Provide the (X, Y) coordinate of the cell's center where the given text is located.  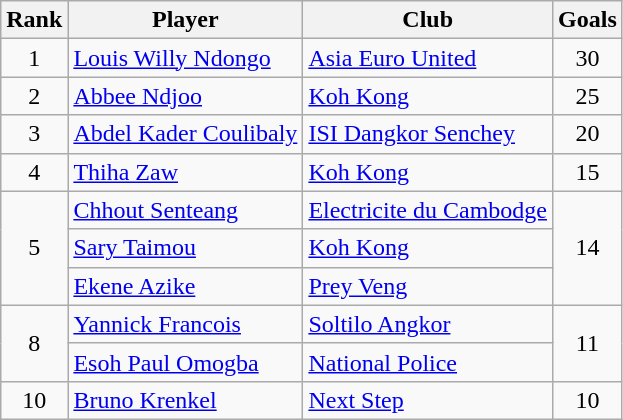
Bruno Krenkel (186, 400)
2 (34, 96)
5 (34, 248)
ISI Dangkor Senchey (428, 134)
Sary Taimou (186, 248)
Chhout Senteang (186, 210)
30 (588, 58)
Yannick Francois (186, 324)
Soltilo Angkor (428, 324)
Esoh Paul Omogba (186, 362)
Next Step (428, 400)
Ekene Azike (186, 286)
8 (34, 343)
Prey Veng (428, 286)
20 (588, 134)
Club (428, 20)
3 (34, 134)
National Police (428, 362)
Abdel Kader Coulibaly (186, 134)
Asia Euro United (428, 58)
4 (34, 172)
11 (588, 343)
1 (34, 58)
Louis Willy Ndongo (186, 58)
Player (186, 20)
Thiha Zaw (186, 172)
Rank (34, 20)
Abbee Ndjoo (186, 96)
Electricite du Cambodge (428, 210)
14 (588, 248)
Goals (588, 20)
25 (588, 96)
15 (588, 172)
